Find where the given text appears and provide that cell's center as [X, Y] coordinate. 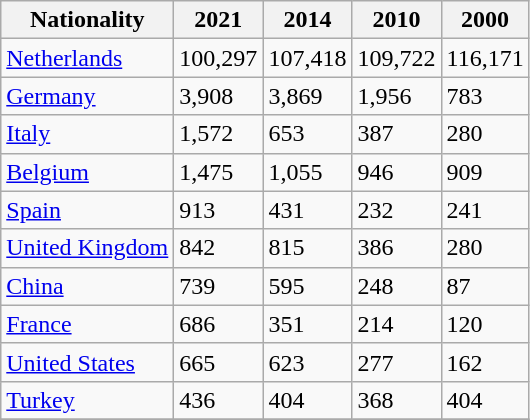
France [88, 324]
2014 [308, 20]
2010 [396, 20]
436 [218, 400]
623 [308, 362]
107,418 [308, 58]
665 [218, 362]
686 [218, 324]
1,055 [308, 172]
United Kingdom [88, 248]
116,171 [485, 58]
351 [308, 324]
109,722 [396, 58]
653 [308, 134]
909 [485, 172]
1,572 [218, 134]
815 [308, 248]
Spain [88, 210]
214 [396, 324]
United States [88, 362]
783 [485, 96]
Germany [88, 96]
Netherlands [88, 58]
431 [308, 210]
100,297 [218, 58]
Belgium [88, 172]
2000 [485, 20]
241 [485, 210]
Italy [88, 134]
2021 [218, 20]
913 [218, 210]
368 [396, 400]
1,956 [396, 96]
162 [485, 362]
87 [485, 286]
3,869 [308, 96]
1,475 [218, 172]
387 [396, 134]
China [88, 286]
120 [485, 324]
739 [218, 286]
277 [396, 362]
946 [396, 172]
842 [218, 248]
3,908 [218, 96]
Turkey [88, 400]
232 [396, 210]
595 [308, 286]
248 [396, 286]
386 [396, 248]
Nationality [88, 20]
